Extract the [x, y] coordinate from the center of the cell holding the provided text.  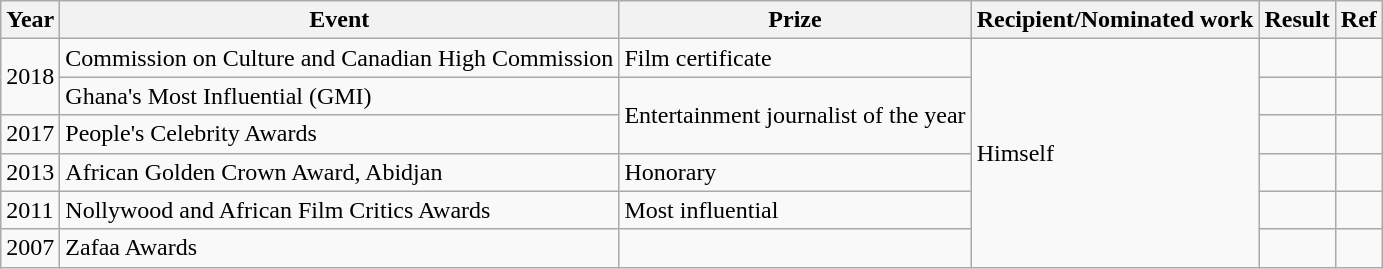
Nollywood and African Film Critics Awards [340, 210]
Himself [1115, 153]
Honorary [795, 172]
2013 [30, 172]
Ghana's Most Influential (GMI) [340, 96]
Film certificate [795, 58]
Year [30, 20]
Entertainment journalist of the year [795, 115]
2017 [30, 134]
African Golden Crown Award, Abidjan [340, 172]
Event [340, 20]
2011 [30, 210]
Result [1297, 20]
Recipient/Nominated work [1115, 20]
Commission on Culture and Canadian High Commission [340, 58]
Zafaa Awards [340, 248]
2018 [30, 77]
People's Celebrity Awards [340, 134]
Prize [795, 20]
Most influential [795, 210]
2007 [30, 248]
Ref [1358, 20]
